Pinpoint the cell where the given text exists, returning its (x, y) midpoint coordinate. 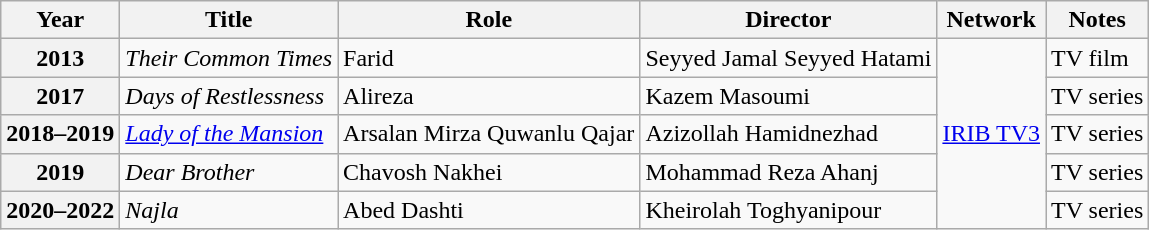
Najla (229, 210)
TV film (1098, 58)
Year (60, 20)
Arsalan Mirza Quwanlu Qajar (489, 134)
Their Common Times (229, 58)
Abed Dashti (489, 210)
2020–2022 (60, 210)
Director (788, 20)
2013 (60, 58)
Days of Restlessness (229, 96)
2018–2019 (60, 134)
Dear Brother (229, 172)
Alireza (489, 96)
Role (489, 20)
2019 (60, 172)
Mohammad Reza Ahanj (788, 172)
Seyyed Jamal Seyyed Hatami (788, 58)
Farid (489, 58)
Network (992, 20)
Notes (1098, 20)
Kheirolah Toghyanipour (788, 210)
Chavosh Nakhei (489, 172)
Kazem Masoumi (788, 96)
Lady of the Mansion (229, 134)
Azizollah Hamidnezhad (788, 134)
2017 (60, 96)
Title (229, 20)
IRIB TV3 (992, 134)
